Pinpoint the cell where the given text exists, returning its (X, Y) midpoint coordinate. 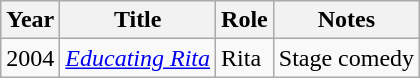
Rita (245, 58)
Stage comedy (346, 58)
Year (30, 20)
Title (138, 20)
2004 (30, 58)
Notes (346, 20)
Role (245, 20)
Educating Rita (138, 58)
